Search for the cell housing the specified text and yield its [x, y] center coordinate. 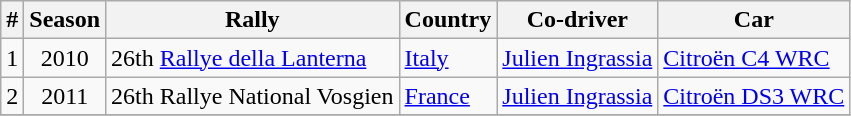
Citroën DS3 WRC [754, 96]
2011 [65, 96]
26th Rallye National Vosgien [252, 96]
2 [12, 96]
Citroën C4 WRC [754, 58]
26th Rallye della Lanterna [252, 58]
France [448, 96]
Rally [252, 20]
2010 [65, 58]
1 [12, 58]
Italy [448, 58]
Co-driver [578, 20]
Car [754, 20]
# [12, 20]
Season [65, 20]
Country [448, 20]
